Provide the (x, y) coordinate of the cell's center where the given text is located.  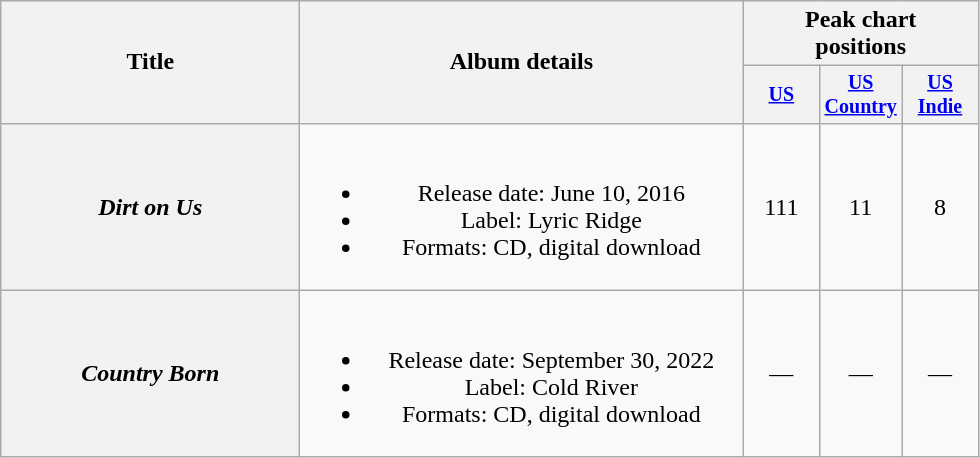
USIndie (940, 94)
111 (782, 206)
Album details (522, 62)
Dirt on Us (150, 206)
Release date: June 10, 2016Label: Lyric RidgeFormats: CD, digital download (522, 206)
Country Born (150, 374)
Release date: September 30, 2022Label: Cold RiverFormats: CD, digital download (522, 374)
USCountry (861, 94)
11 (861, 206)
Peak chartpositions (861, 34)
Title (150, 62)
8 (940, 206)
US (782, 94)
